Search for the cell housing the specified text and yield its [X, Y] center coordinate. 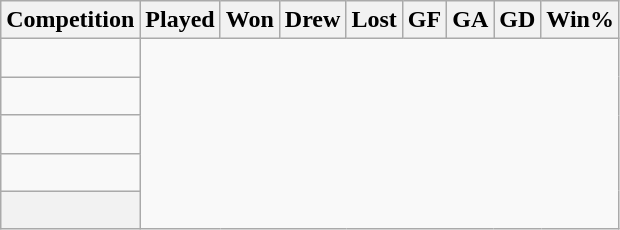
Win% [580, 20]
Drew [312, 20]
GF [424, 20]
Played [180, 20]
GD [518, 20]
GA [470, 20]
Lost [374, 20]
Competition [70, 20]
Won [250, 20]
